From the cell containing the given text, extract its center point as (x, y) coordinate. 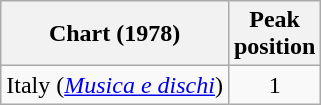
Chart (1978) (115, 34)
Peakposition (274, 34)
Italy (Musica e dischi) (115, 85)
1 (274, 85)
